Provide the (x, y) coordinate of the cell's center where the given text is located.  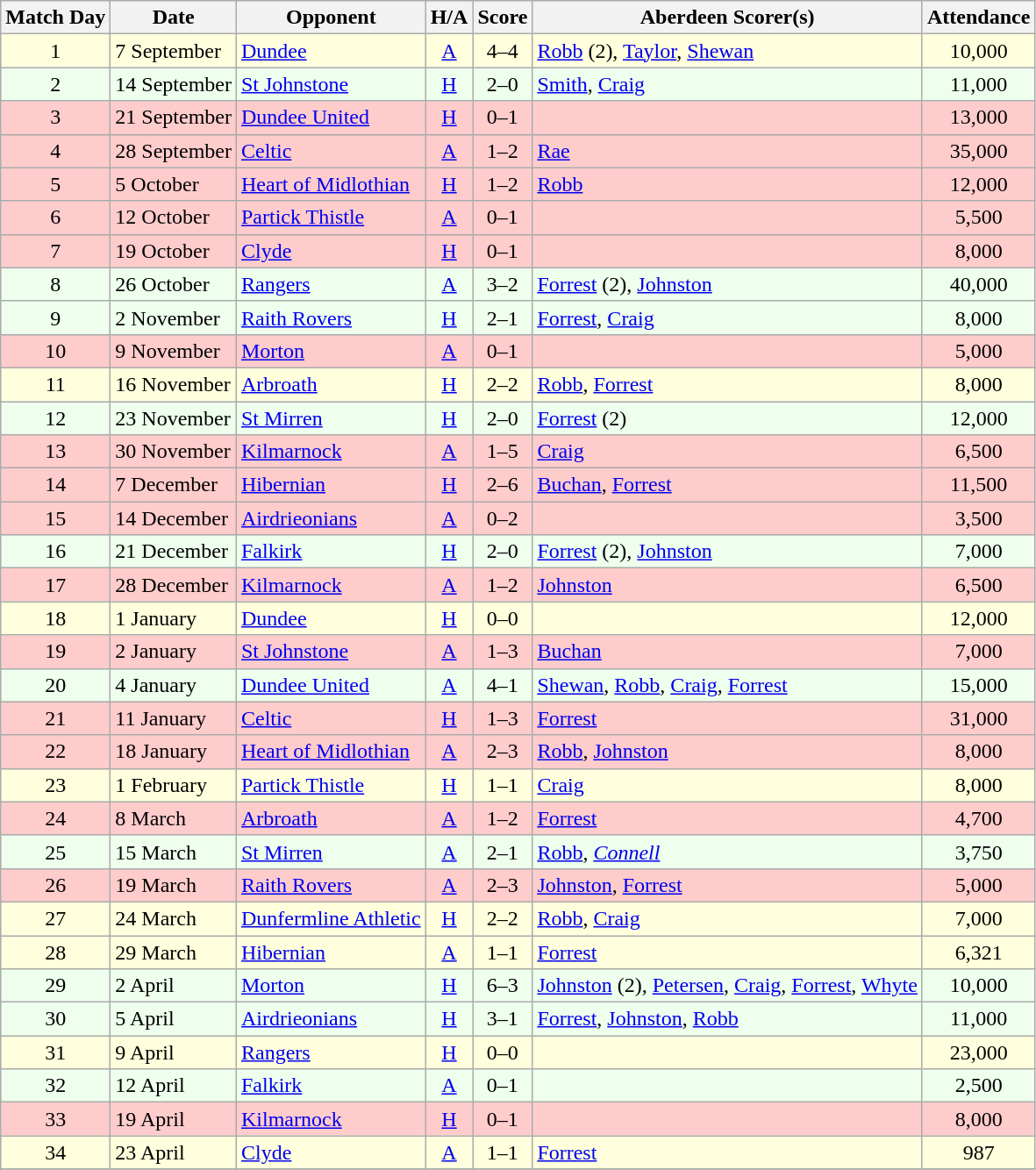
29 (56, 986)
28 (56, 952)
19 (56, 652)
Johnston (728, 585)
30 November (174, 452)
11 January (174, 718)
14 September (174, 84)
14 December (174, 518)
Shewan, Robb, Craig, Forrest (728, 685)
8 (56, 284)
Robb, Craig (728, 918)
40,000 (978, 284)
8 March (174, 818)
29 March (174, 952)
Opponent (331, 18)
3,750 (978, 852)
2,500 (978, 1086)
4 January (174, 685)
Match Day (56, 18)
5 April (174, 1019)
Smith, Craig (728, 84)
Forrest (2) (728, 418)
26 October (174, 284)
9 April (174, 1052)
33 (56, 1119)
2–6 (503, 485)
7 December (174, 485)
23,000 (978, 1052)
5 (56, 184)
15 (56, 518)
12 April (174, 1086)
13,000 (978, 118)
Score (503, 18)
987 (978, 1152)
Robb, Johnston (728, 752)
13 (56, 452)
15,000 (978, 685)
19 March (174, 885)
21 December (174, 552)
14 (56, 485)
2 (56, 84)
0–2 (503, 518)
2 April (174, 986)
19 April (174, 1119)
H/A (449, 18)
Forrest, Johnston, Robb (728, 1019)
21 September (174, 118)
Buchan (728, 652)
24 (56, 818)
31 (56, 1052)
3,500 (978, 518)
3–2 (503, 284)
28 September (174, 151)
23 (56, 785)
10 (56, 351)
22 (56, 752)
34 (56, 1152)
4–4 (503, 51)
25 (56, 852)
20 (56, 685)
Johnston (2), Petersen, Craig, Forrest, Whyte (728, 986)
23 April (174, 1152)
11 (56, 384)
9 (56, 317)
Forrest, Craig (728, 317)
23 November (174, 418)
1 (56, 51)
Aberdeen Scorer(s) (728, 18)
Johnston, Forrest (728, 885)
3 (56, 118)
Robb (728, 184)
1 January (174, 618)
4–1 (503, 685)
35,000 (978, 151)
16 (56, 552)
31,000 (978, 718)
2 January (174, 652)
6,321 (978, 952)
6 (56, 218)
7 (56, 251)
Robb (2), Taylor, Shewan (728, 51)
26 (56, 885)
30 (56, 1019)
Robb, Connell (728, 852)
18 (56, 618)
6–3 (503, 986)
1 February (174, 785)
11,500 (978, 485)
27 (56, 918)
7 September (174, 51)
19 October (174, 251)
5,500 (978, 218)
24 March (174, 918)
Buchan, Forrest (728, 485)
Attendance (978, 18)
28 December (174, 585)
21 (56, 718)
16 November (174, 384)
Rae (728, 151)
15 March (174, 852)
12 October (174, 218)
5 October (174, 184)
Date (174, 18)
17 (56, 585)
18 January (174, 752)
3–1 (503, 1019)
1–5 (503, 452)
4 (56, 151)
Dunfermline Athletic (331, 918)
4,700 (978, 818)
9 November (174, 351)
2 November (174, 317)
12 (56, 418)
Robb, Forrest (728, 384)
32 (56, 1086)
